Locate the cell with the specified text and output its (X, Y) center coordinate. 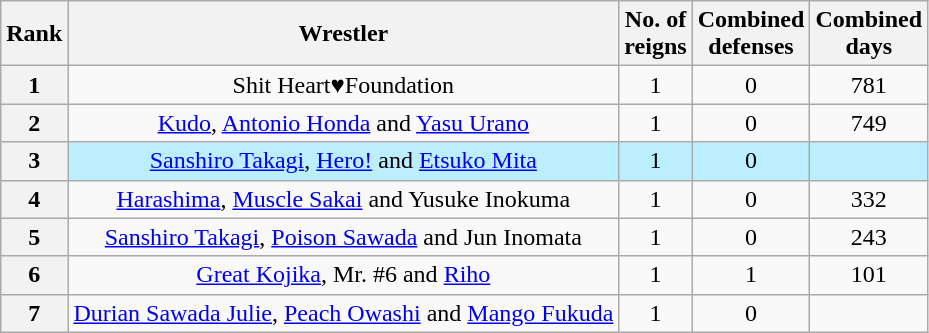
5 (34, 237)
Combineddefenses (751, 34)
Harashima, Muscle Sakai and Yusuke Inokuma (344, 199)
101 (869, 275)
3 (34, 161)
Rank (34, 34)
Great Kojika, Mr. #6 and Riho (344, 275)
4 (34, 199)
Combineddays (869, 34)
243 (869, 237)
781 (869, 85)
Kudo, Antonio Honda and Yasu Urano (344, 123)
No. ofreigns (656, 34)
2 (34, 123)
Sanshiro Takagi, Poison Sawada and Jun Inomata (344, 237)
6 (34, 275)
Durian Sawada Julie, Peach Owashi and Mango Fukuda (344, 313)
7 (34, 313)
Sanshiro Takagi, Hero! and Etsuko Mita (344, 161)
332 (869, 199)
Shit Heart♥Foundation (344, 85)
Wrestler (344, 34)
749 (869, 123)
